Return (X, Y) of the center of cell containing provided text 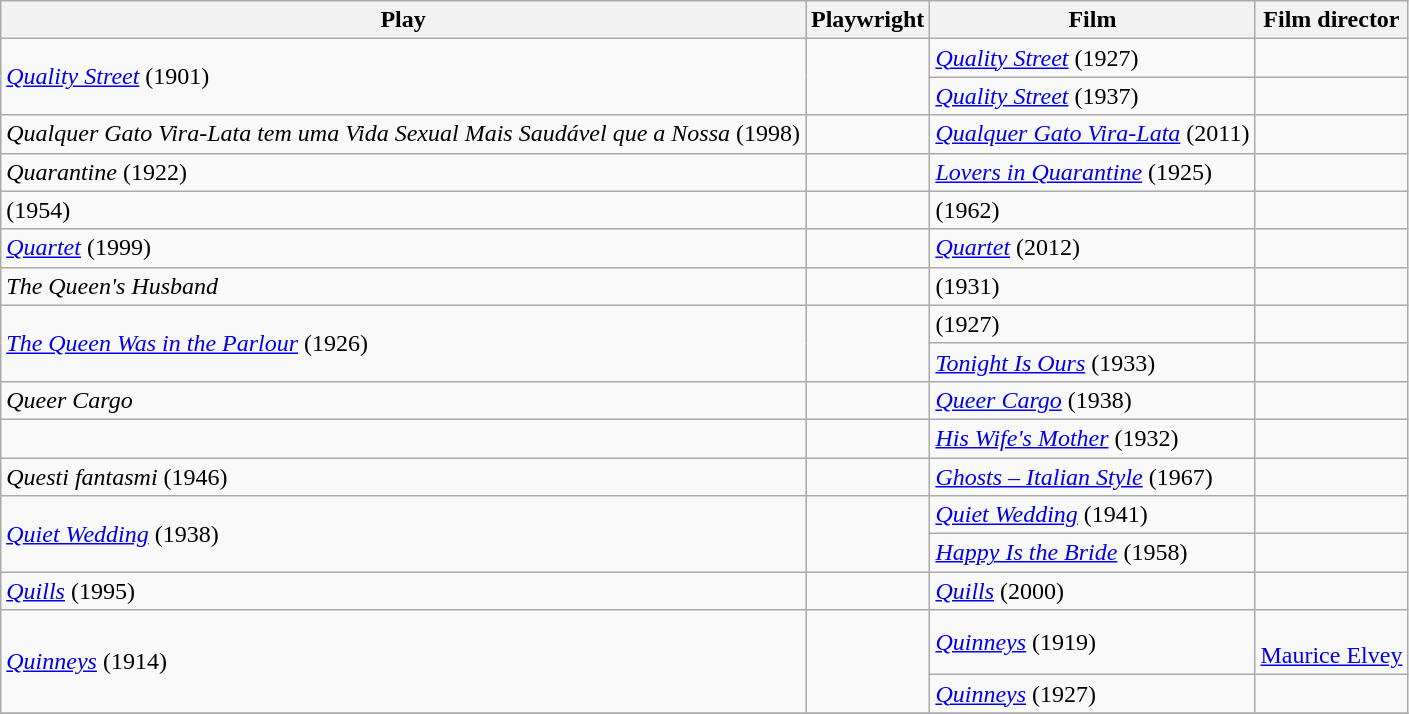
Quiet Wedding (1941) (1092, 515)
Questi fantasmi (1946) (404, 477)
Playwright (868, 20)
Quills (2000) (1092, 591)
Quiet Wedding (1938) (404, 534)
Quills (1995) (404, 591)
Quinneys (1914) (404, 662)
Tonight Is Ours (1933) (1092, 362)
The Queen Was in the Parlour (1926) (404, 343)
Quality Street (1927) (1092, 58)
Lovers in Quarantine (1925) (1092, 172)
Qualquer Gato Vira-Lata (2011) (1092, 134)
Queer Cargo (1938) (1092, 400)
Queer Cargo (404, 400)
(1927) (1092, 324)
The Queen's Husband (404, 286)
Quartet (2012) (1092, 248)
Quality Street (1901) (404, 77)
(1954) (404, 210)
Film (1092, 20)
Qualquer Gato Vira-Lata tem uma Vida Sexual Mais Saudável que a Nossa (1998) (404, 134)
His Wife's Mother (1932) (1092, 438)
(1962) (1092, 210)
Film director (1332, 20)
Quality Street (1937) (1092, 96)
Quartet (1999) (404, 248)
Happy Is the Bride (1958) (1092, 553)
Quinneys (1919) (1092, 642)
(1931) (1092, 286)
Maurice Elvey (1332, 642)
Ghosts – Italian Style (1967) (1092, 477)
Quarantine (1922) (404, 172)
Play (404, 20)
Quinneys (1927) (1092, 694)
